Return (X, Y) of the center of cell containing provided text 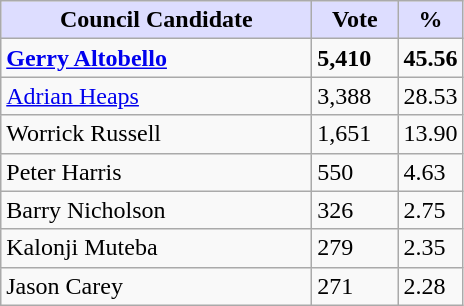
2.75 (430, 210)
Worrick Russell (156, 134)
550 (355, 172)
Barry Nicholson (156, 210)
1,651 (355, 134)
Council Candidate (156, 20)
Jason Carey (156, 286)
3,388 (355, 96)
45.56 (430, 58)
Peter Harris (156, 172)
Kalonji Muteba (156, 248)
5,410 (355, 58)
Gerry Altobello (156, 58)
28.53 (430, 96)
2.28 (430, 286)
Adrian Heaps (156, 96)
326 (355, 210)
% (430, 20)
4.63 (430, 172)
271 (355, 286)
279 (355, 248)
13.90 (430, 134)
2.35 (430, 248)
Vote (355, 20)
